Pinpoint the cell where the given text exists, returning its [x, y] midpoint coordinate. 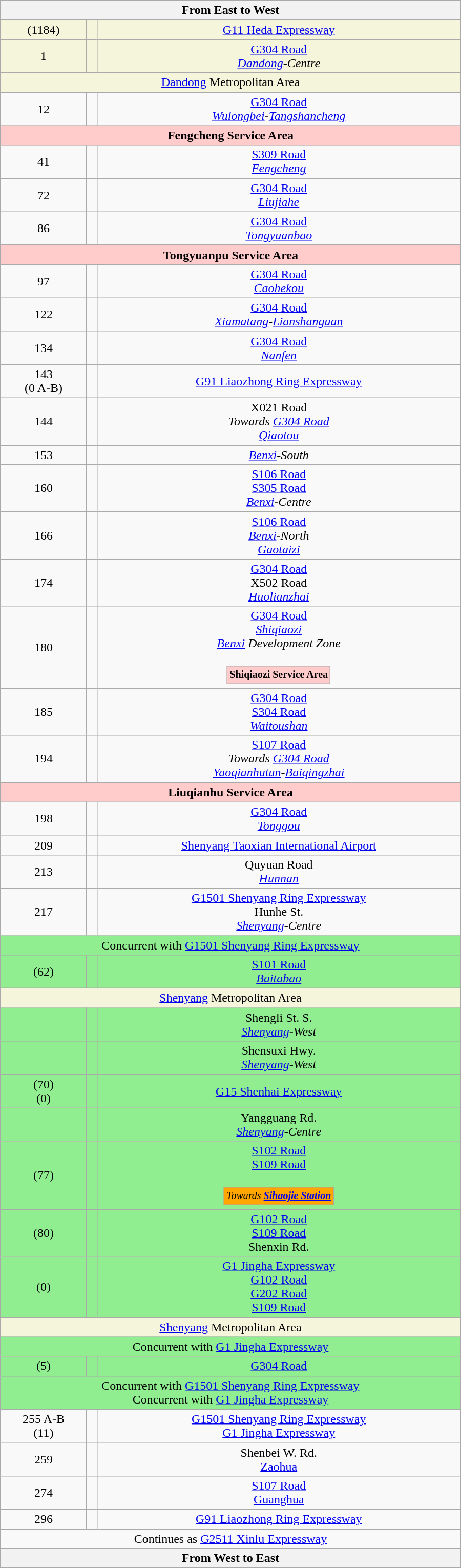
(62) [44, 972]
166 [44, 535]
209 [44, 845]
185 [44, 712]
Shiqiaozi Service Area [279, 674]
G304 RoadCaohekou [279, 281]
Shenbei W. Rd.Zaohua [279, 1459]
(80) [44, 1233]
From West to East [230, 1558]
143 (0 A-B) [44, 381]
259 [44, 1459]
217 [44, 912]
G304 RoadXiamatang-Lianshanguan [279, 315]
G304 RoadShiqiaoziBenxi Development Zone Shiqiaozi Service Area [279, 647]
Benxi-South [279, 455]
Concurrent with G1501 Shenyang Ring Expressway [230, 945]
G1 Jingha Expressway G102 Road G202 Road S109 Road [279, 1287]
X021 RoadTowards G304 RoadQiaotou [279, 422]
G304 RoadWulongbei-Tangshancheng [279, 109]
Shensuxi Hwy.Shenyang-West [279, 1058]
S309 RoadFengcheng [279, 162]
S102 Road S109 Road Towards Sihaojie Station [279, 1175]
S101 RoadBaitabao [279, 972]
(0) [44, 1287]
198 [44, 819]
S106 Road S305 RoadBenxi-Centre [279, 488]
Towards Sihaojie Station [279, 1196]
41 [44, 162]
(77) [44, 1175]
G304 RoadNanfen [279, 347]
G102 Road S109 RoadShenxin Rd. [279, 1233]
Yangguang Rd.Shenyang-Centre [279, 1124]
Continues as G2511 Xinlu Expressway [230, 1539]
12 [44, 109]
G1501 Shenyang Ring ExpresswayHunhe St.Shenyang-Centre [279, 912]
From East to West [230, 10]
S107 RoadTowards G304 RoadYaoqianhutun-Baiqingzhai [279, 759]
Fengcheng Service Area [230, 135]
G304 RoadTongyuanbao [279, 229]
G304 Road [279, 1366]
174 [44, 583]
S107 RoadGuanghua [279, 1492]
S106 RoadBenxi-NorthGaotaizi [279, 535]
G304 Road S304 RoadWaitoushan [279, 712]
97 [44, 281]
122 [44, 315]
255 A-B(11) [44, 1426]
G1501 Shenyang Ring Expressway G1 Jingha Expressway [279, 1426]
Shenyang Taoxian International Airport [279, 845]
(70)(0) [44, 1091]
G304 RoadTonggou [279, 819]
(1184) [44, 30]
1 [44, 56]
G304 RoadDandong-Centre [279, 56]
144 [44, 422]
213 [44, 871]
296 [44, 1519]
(5) [44, 1366]
Quyuan RoadHunnan [279, 871]
274 [44, 1492]
153 [44, 455]
72 [44, 195]
Concurrent with G1501 Shenyang Ring Expressway Concurrent with G1 Jingha Expressway [230, 1393]
86 [44, 229]
180 [44, 647]
194 [44, 759]
Tongyuanpu Service Area [230, 255]
160 [44, 488]
G304 Road X502 RoadHuolianzhai [279, 583]
Dandong Metropolitan Area [230, 82]
G304 RoadLiujiahe [279, 195]
G11 Heda Expressway [279, 30]
G15 Shenhai Expressway [279, 1091]
134 [44, 347]
Shengli St. S.Shenyang-West [279, 1025]
Concurrent with G1 Jingha Expressway [230, 1347]
Liuqianhu Service Area [230, 792]
